Find where the given text appears and provide that cell's center as [x, y] coordinate. 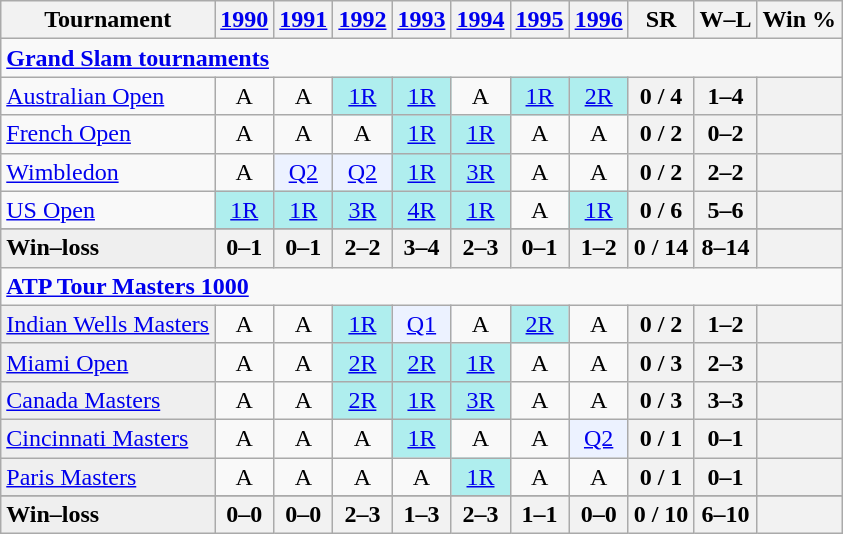
1–4 [726, 96]
6–10 [726, 515]
Q1 [422, 324]
SR [661, 20]
Australian Open [108, 96]
5–6 [726, 210]
French Open [108, 134]
W–L [726, 20]
Canada Masters [108, 400]
1–1 [540, 515]
1–3 [422, 515]
Grand Slam tournaments [422, 58]
0 / 6 [661, 210]
Win % [800, 20]
3–4 [422, 248]
0 / 4 [661, 96]
4R [422, 210]
Paris Masters [108, 477]
Cincinnati Masters [108, 438]
Miami Open [108, 362]
1992 [362, 20]
Tournament [108, 20]
ATP Tour Masters 1000 [422, 286]
0 / 14 [661, 248]
8–14 [726, 248]
US Open [108, 210]
1993 [422, 20]
1994 [480, 20]
1990 [244, 20]
1996 [598, 20]
Wimbledon [108, 172]
1995 [540, 20]
0–2 [726, 134]
1991 [304, 20]
Indian Wells Masters [108, 324]
0 / 10 [661, 515]
3–3 [726, 400]
